From the cell containing the given text, extract its center point as (X, Y) coordinate. 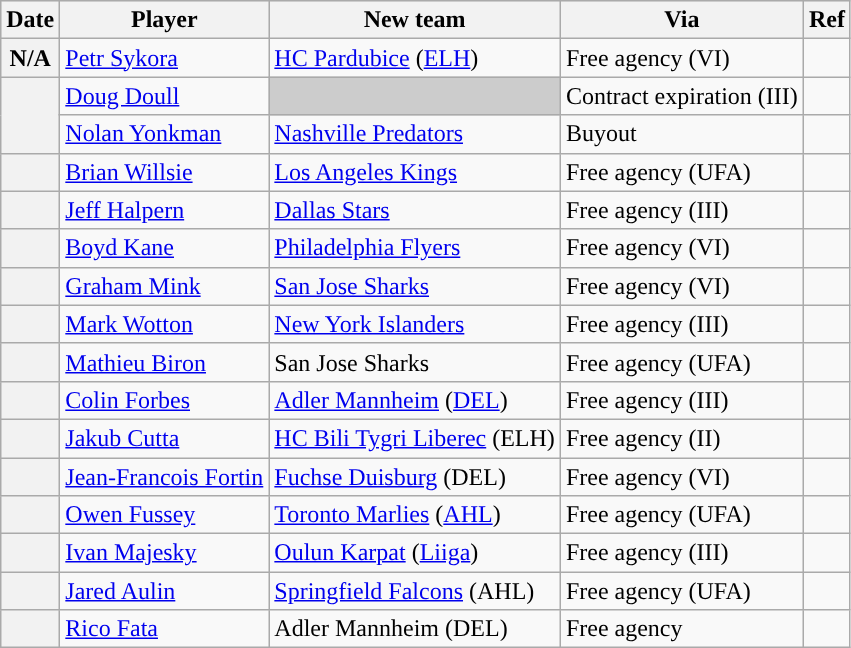
Via (682, 20)
HC Bili Tygri Liberec (ELH) (415, 438)
Jakub Cutta (164, 438)
Dallas Stars (415, 210)
Owen Fussey (164, 515)
Buyout (682, 134)
HC Pardubice (ELH) (415, 58)
Ref (826, 20)
Date (30, 20)
Jean-Francois Fortin (164, 477)
Philadelphia Flyers (415, 248)
New team (415, 20)
Mathieu Biron (164, 362)
Contract expiration (III) (682, 96)
New York Islanders (415, 324)
Petr Sykora (164, 58)
Free agency (II) (682, 438)
Colin Forbes (164, 400)
Los Angeles Kings (415, 172)
Fuchse Duisburg (DEL) (415, 477)
Toronto Marlies (AHL) (415, 515)
Nolan Yonkman (164, 134)
Springfield Falcons (AHL) (415, 591)
Jeff Halpern (164, 210)
Nashville Predators (415, 134)
Boyd Kane (164, 248)
Brian Willsie (164, 172)
Graham Mink (164, 286)
Oulun Karpat (Liiga) (415, 553)
Mark Wotton (164, 324)
Free agency (682, 629)
Jared Aulin (164, 591)
Player (164, 20)
Rico Fata (164, 629)
N/A (30, 58)
Ivan Majesky (164, 553)
Doug Doull (164, 96)
